Return the (X, Y) coordinate for the center point of the cell that contains the specified text.  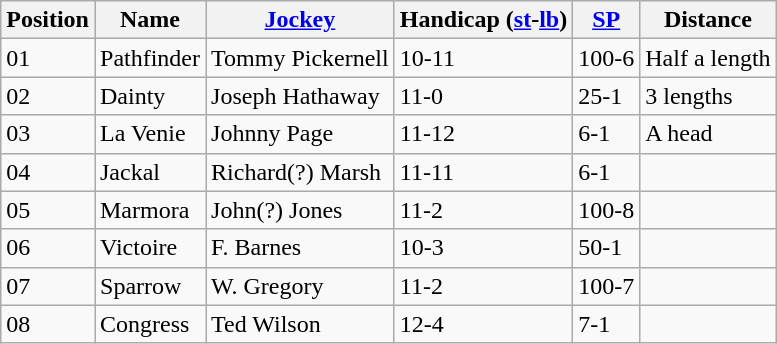
100-6 (606, 58)
25-1 (606, 96)
John(?) Jones (300, 210)
F. Barnes (300, 248)
Jackal (150, 172)
Johnny Page (300, 134)
Distance (708, 20)
01 (48, 58)
Marmora (150, 210)
03 (48, 134)
Name (150, 20)
Victoire (150, 248)
100-8 (606, 210)
100-7 (606, 286)
10-11 (483, 58)
3 lengths (708, 96)
Position (48, 20)
12-4 (483, 324)
11-0 (483, 96)
02 (48, 96)
A head (708, 134)
Congress (150, 324)
Jockey (300, 20)
Richard(?) Marsh (300, 172)
04 (48, 172)
11-12 (483, 134)
10-3 (483, 248)
Ted Wilson (300, 324)
La Venie (150, 134)
08 (48, 324)
06 (48, 248)
W. Gregory (300, 286)
Sparrow (150, 286)
Pathfinder (150, 58)
11-11 (483, 172)
Handicap (st-lb) (483, 20)
Joseph Hathaway (300, 96)
Dainty (150, 96)
50-1 (606, 248)
Half a length (708, 58)
Tommy Pickernell (300, 58)
SP (606, 20)
07 (48, 286)
7-1 (606, 324)
05 (48, 210)
